Return the (X, Y) coordinate for the center point of the cell that contains the specified text.  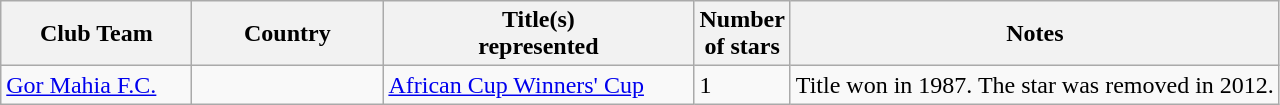
Club Team (96, 34)
African Cup Winners' Cup (538, 85)
Country (288, 34)
Notes (1034, 34)
Title(s)represented (538, 34)
Gor Mahia F.C. (96, 85)
1 (742, 85)
Title won in 1987. The star was removed in 2012. (1034, 85)
Numberof stars (742, 34)
